From the cell containing the given text, extract its center point as [X, Y] coordinate. 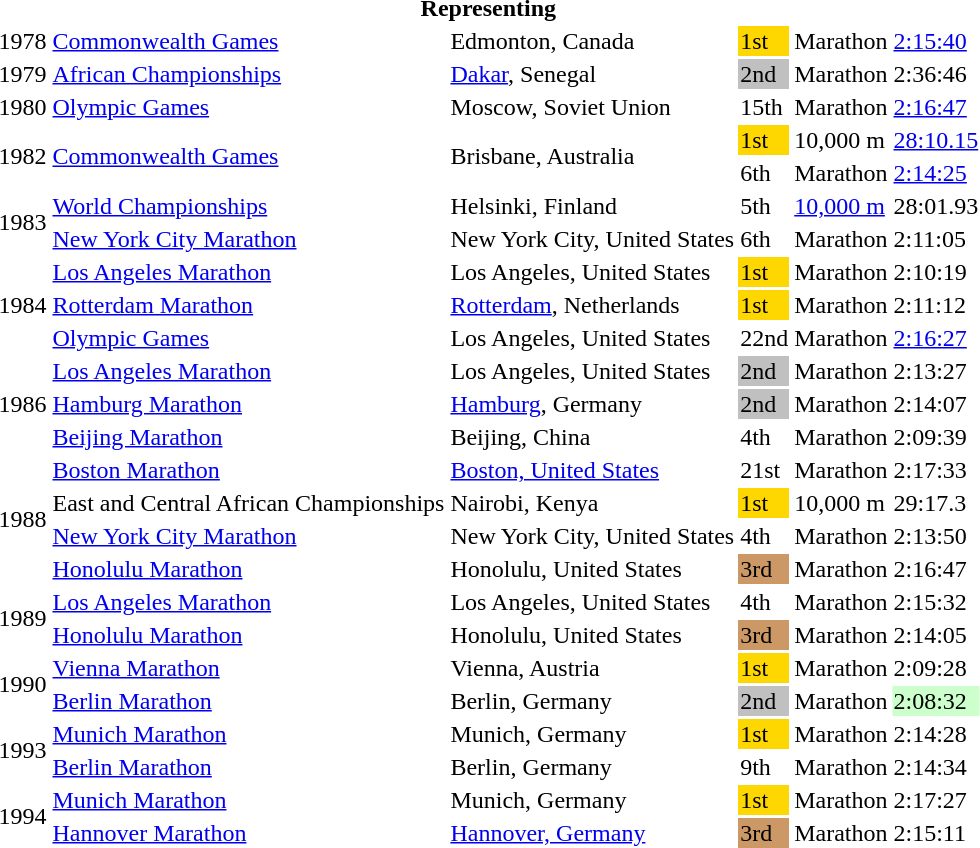
Hamburg Marathon [248, 404]
2:09:28 [936, 668]
2:14:25 [936, 173]
2:14:07 [936, 404]
Brisbane, Australia [592, 156]
2:15:40 [936, 41]
Boston Marathon [248, 470]
Vienna, Austria [592, 668]
Moscow, Soviet Union [592, 107]
Nairobi, Kenya [592, 503]
2:15:32 [936, 602]
15th [764, 107]
Beijing, China [592, 437]
2:14:34 [936, 767]
World Championships [248, 206]
2:08:32 [936, 701]
29:17.3 [936, 503]
African Championships [248, 74]
2:13:27 [936, 371]
Dakar, Senegal [592, 74]
2:11:12 [936, 305]
Vienna Marathon [248, 668]
9th [764, 767]
2:17:33 [936, 470]
Helsinki, Finland [592, 206]
2:09:39 [936, 437]
Hannover Marathon [248, 833]
2:14:28 [936, 734]
5th [764, 206]
28:01.93 [936, 206]
Edmonton, Canada [592, 41]
Hannover, Germany [592, 833]
Hamburg, Germany [592, 404]
2:16:27 [936, 338]
2:15:11 [936, 833]
21st [764, 470]
2:11:05 [936, 239]
2:10:19 [936, 272]
Boston, United States [592, 470]
2:17:27 [936, 800]
2:13:50 [936, 536]
Beijing Marathon [248, 437]
Rotterdam Marathon [248, 305]
2:14:05 [936, 635]
28:10.15 [936, 140]
2:36:46 [936, 74]
East and Central African Championships [248, 503]
Rotterdam, Netherlands [592, 305]
22nd [764, 338]
